Extract the [X, Y] coordinate from the center of the cell holding the provided text.  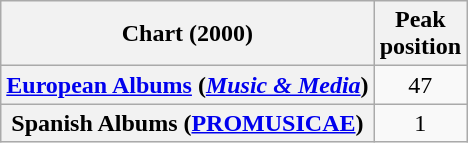
47 [420, 85]
1 [420, 123]
European Albums (Music & Media) [188, 85]
Chart (2000) [188, 34]
Spanish Albums (PROMUSICAE) [188, 123]
Peakposition [420, 34]
